Output the (x, y) coordinate of the center of the cell containing the given text.  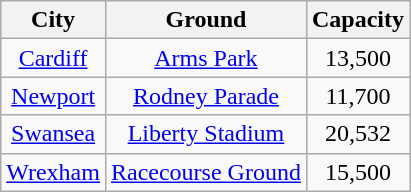
15,500 (358, 172)
Racecourse Ground (206, 172)
Swansea (54, 134)
20,532 (358, 134)
Capacity (358, 20)
City (54, 20)
11,700 (358, 96)
Cardiff (54, 58)
Wrexham (54, 172)
Liberty Stadium (206, 134)
13,500 (358, 58)
Newport (54, 96)
Arms Park (206, 58)
Rodney Parade (206, 96)
Ground (206, 20)
